Capture the cell that displays the provided text and extract its [X, Y] central coordinate. 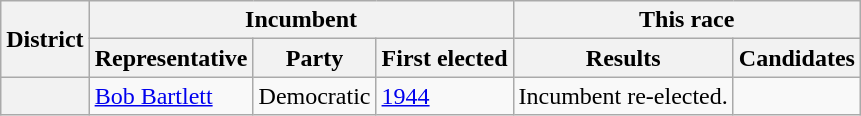
First elected [444, 58]
This race [686, 20]
1944 [444, 96]
Incumbent [301, 20]
Incumbent re-elected. [623, 96]
Representative [171, 58]
Results [623, 58]
Party [314, 58]
District [45, 39]
Candidates [796, 58]
Bob Bartlett [171, 96]
Democratic [314, 96]
